Identify which cell holds the provided text, then report its [x, y] central coordinate. 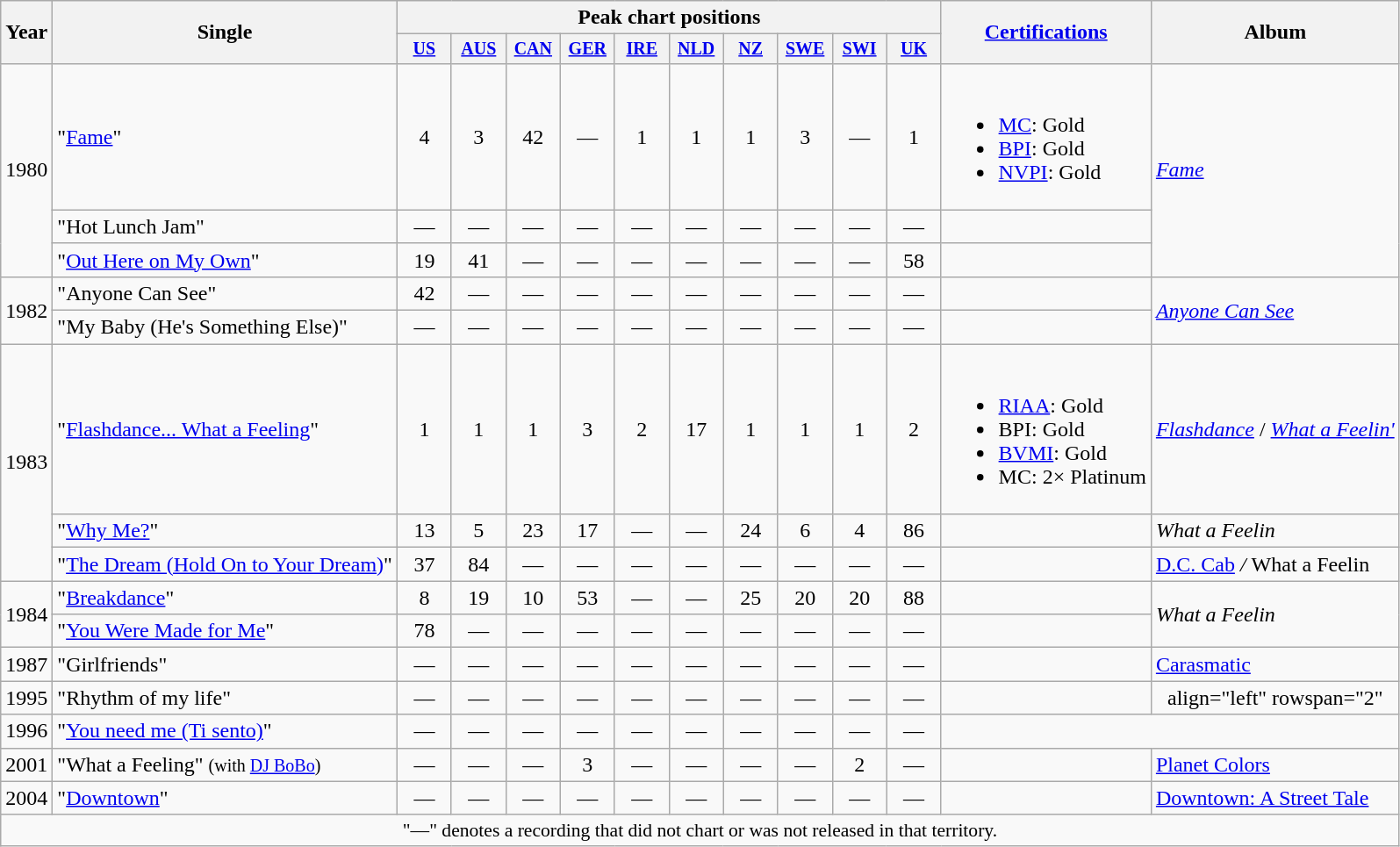
1996 [26, 731]
5 [478, 531]
"Hot Lunch Jam" [225, 226]
Anyone Can See [1274, 310]
1983 [26, 463]
CAN [533, 49]
Certifications [1046, 32]
"Anyone Can See" [225, 293]
13 [424, 531]
58 [914, 260]
41 [478, 260]
SWI [859, 49]
"My Baby (He's Something Else)" [225, 327]
Year [26, 32]
D.C. Cab / What a Feelin [1274, 564]
78 [424, 631]
84 [478, 564]
NZ [750, 49]
25 [750, 598]
"You need me (Ti sento)" [225, 731]
"Girlfriends" [225, 664]
2004 [26, 798]
Downtown: A Street Tale [1274, 798]
"Why Me?" [225, 531]
1980 [26, 170]
2001 [26, 764]
23 [533, 531]
"Rhythm of my life" [225, 698]
"Out Here on My Own" [225, 260]
1984 [26, 614]
GER [587, 49]
Album [1274, 32]
86 [914, 531]
1982 [26, 310]
Single [225, 32]
SWE [805, 49]
"Fame" [225, 137]
"Breakdance" [225, 598]
10 [533, 598]
"—" denotes a recording that did not chart or was not released in that territory. [700, 830]
8 [424, 598]
MC: GoldBPI: GoldNVPI: Gold [1046, 137]
RIAA: GoldBPI: GoldBVMI: GoldMC: 2× Platinum [1046, 429]
UK [914, 49]
"Downtown" [225, 798]
53 [587, 598]
24 [750, 531]
Fame [1274, 170]
"The Dream (Hold On to Your Dream)" [225, 564]
align="left" rowspan="2" [1274, 698]
37 [424, 564]
"You Were Made for Me" [225, 631]
88 [914, 598]
Peak chart positions [669, 18]
AUS [478, 49]
"Flashdance... What a Feeling" [225, 429]
Carasmatic [1274, 664]
NLD [696, 49]
6 [805, 531]
Planet Colors [1274, 764]
Flashdance / What a Feelin' [1274, 429]
1987 [26, 664]
IRE [642, 49]
"What a Feeling" (with DJ BoBo) [225, 764]
US [424, 49]
1995 [26, 698]
